Output the [x, y] coordinate of the center of the cell containing the given text.  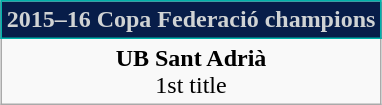
UB Sant Adrià1st title [191, 72]
2015–16 Copa Federació champions [191, 20]
